Pinpoint the cell where the given text exists, returning its [X, Y] midpoint coordinate. 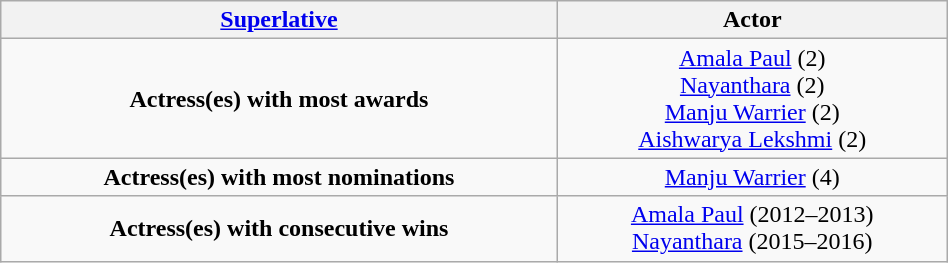
Actress(es) with consecutive wins [279, 228]
Amala Paul (2012–2013)Nayanthara (2015–2016) [752, 228]
Actress(es) with most nominations [279, 177]
Superlative [279, 20]
Amala Paul (2)Nayanthara (2)Manju Warrier (2)Aishwarya Lekshmi (2) [752, 98]
Manju Warrier (4) [752, 177]
Actress(es) with most awards [279, 98]
Actor [752, 20]
